Output the [X, Y] coordinate of the center of the cell containing the given text.  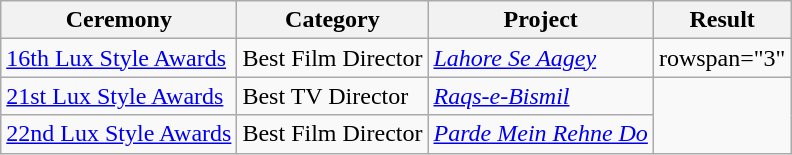
21st Lux Style Awards [119, 96]
16th Lux Style Awards [119, 58]
22nd Lux Style Awards [119, 134]
Category [332, 20]
Ceremony [119, 20]
Raqs-e-Bismil [540, 96]
Parde Mein Rehne Do [540, 134]
Project [540, 20]
Lahore Se Aagey [540, 58]
Best TV Director [332, 96]
Result [722, 20]
rowspan="3" [722, 58]
